Extract the (x, y) coordinate from the center of the cell holding the provided text.  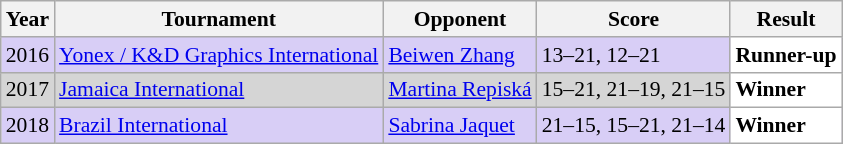
13–21, 12–21 (634, 55)
Jamaica International (218, 90)
Yonex / K&D Graphics International (218, 55)
Opponent (460, 19)
Brazil International (218, 126)
Beiwen Zhang (460, 55)
15–21, 21–19, 21–15 (634, 90)
Result (786, 19)
Year (28, 19)
Runner-up (786, 55)
2017 (28, 90)
Sabrina Jaquet (460, 126)
Martina Repiská (460, 90)
2016 (28, 55)
21–15, 15–21, 21–14 (634, 126)
Tournament (218, 19)
Score (634, 19)
2018 (28, 126)
